Determine the [X, Y] coordinate at the center of the cell enclosing the given text.  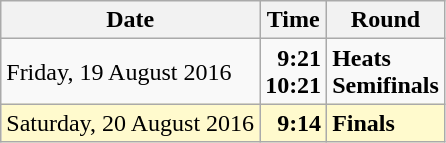
Round [386, 20]
Date [130, 20]
9:2110:21 [294, 72]
Time [294, 20]
Finals [386, 123]
HeatsSemifinals [386, 72]
9:14 [294, 123]
Friday, 19 August 2016 [130, 72]
Saturday, 20 August 2016 [130, 123]
